Return the (X, Y) coordinate for the center point of the cell that contains the specified text.  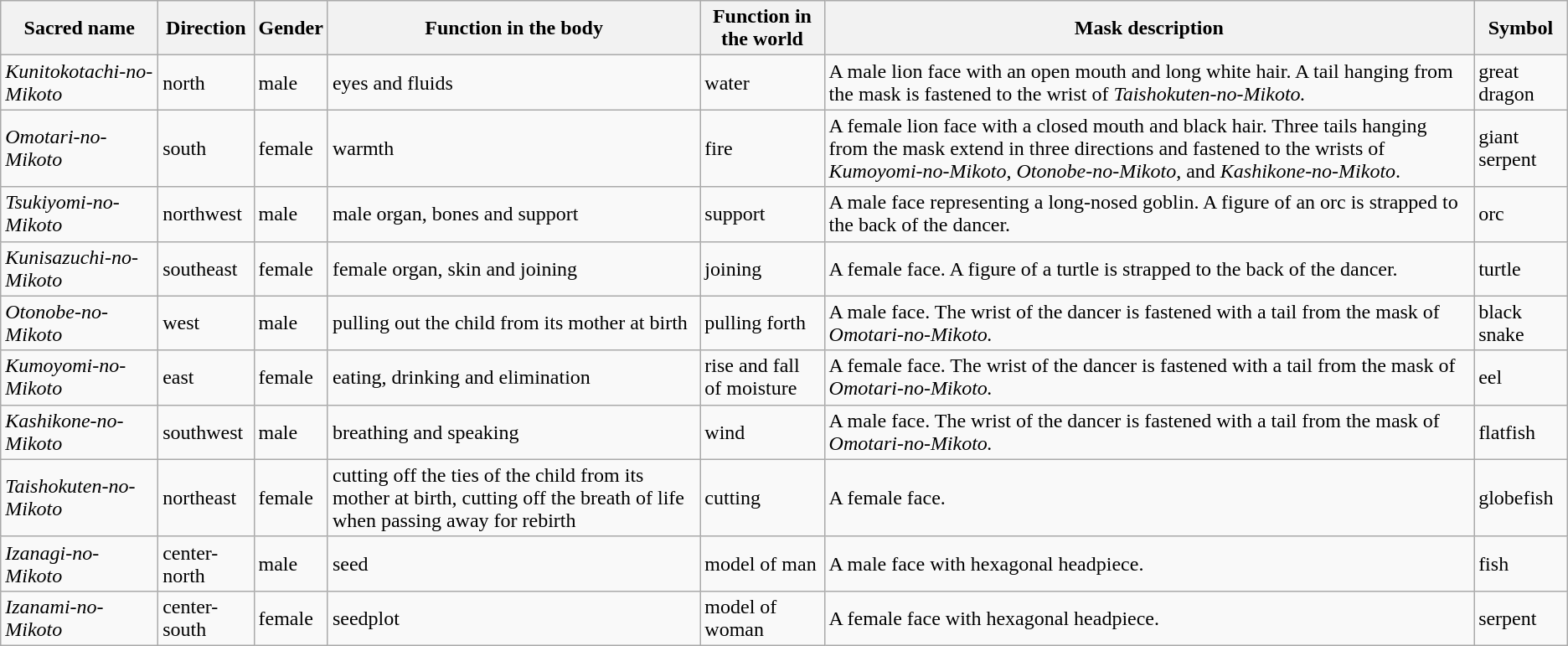
orc (1521, 214)
center-north (206, 563)
Function in the world (762, 28)
Taishokuten-no-Mikoto (80, 498)
Kunisazuchi-no-Mikoto (80, 268)
north (206, 82)
A male face with hexagonal headpiece. (1149, 563)
A male face representing a long-nosed goblin. A figure of an orc is strapped to the back of the dancer. (1149, 214)
east (206, 377)
Izanami-no-Mikoto (80, 618)
flatfish (1521, 432)
southeast (206, 268)
model of woman (762, 618)
Function in the body (513, 28)
Direction (206, 28)
serpent (1521, 618)
northeast (206, 498)
Omotari-no-Mikoto (80, 148)
Kumoyomi-no-Mikoto (80, 377)
center-south (206, 618)
Mask description (1149, 28)
A female face. A figure of a turtle is strapped to the back of the dancer. (1149, 268)
warmth (513, 148)
pulling forth (762, 323)
Sacred name (80, 28)
fish (1521, 563)
south (206, 148)
cutting (762, 498)
northwest (206, 214)
Kunitokotachi-no-Mikoto (80, 82)
model of man (762, 563)
Kashikone-no-Mikoto (80, 432)
wind (762, 432)
great dragon (1521, 82)
A female face with hexagonal headpiece. (1149, 618)
black snake (1521, 323)
rise and fall of moisture (762, 377)
eating, drinking and elimination (513, 377)
cutting off the ties of the child from its mother at birth, cutting off the breath of life when passing away for rebirth (513, 498)
Otonobe-no-Mikoto (80, 323)
support (762, 214)
Tsukiyomi-no-Mikoto (80, 214)
A male lion face with an open mouth and long white hair. A tail hanging from the mask is fastened to the wrist of Taishokuten-no-Mikoto. (1149, 82)
A female face. The wrist of the dancer is fastened with a tail from the mask of Omotari-no-Mikoto. (1149, 377)
A female face. (1149, 498)
west (206, 323)
eel (1521, 377)
female organ, skin and joining (513, 268)
breathing and speaking (513, 432)
joining (762, 268)
pulling out the child from its mother at birth (513, 323)
Gender (291, 28)
seedplot (513, 618)
male organ, bones and support (513, 214)
fire (762, 148)
eyes and fluids (513, 82)
Symbol (1521, 28)
turtle (1521, 268)
Izanagi-no-Mikoto (80, 563)
southwest (206, 432)
giant serpent (1521, 148)
seed (513, 563)
globefish (1521, 498)
water (762, 82)
